Provide the (x, y) coordinate of the cell's center where the given text is located.  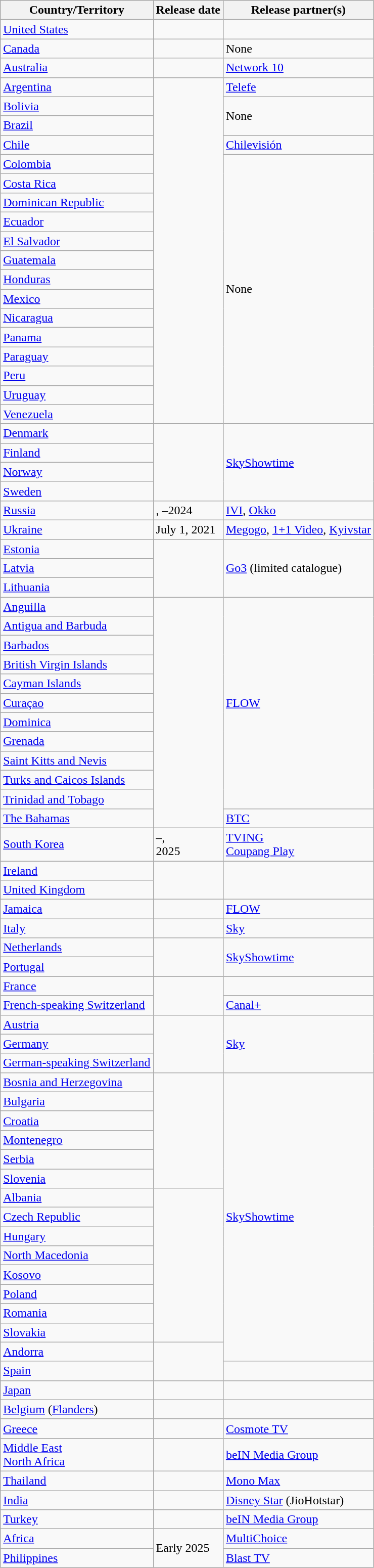
Network 10 (298, 68)
Kosovo (77, 1275)
Norway (77, 472)
German-speaking Switzerland (77, 1063)
Colombia (77, 164)
Slovakia (77, 1332)
Disney Star (JioHotstar) (298, 1500)
Philippines (77, 1558)
Brazil (77, 125)
Costa Rica (77, 183)
Ukraine (77, 529)
Czech Republic (77, 1217)
Bulgaria (77, 1101)
Latvia (77, 568)
Early 2025 (188, 1548)
Canal+ (298, 1005)
Japan (77, 1390)
Curaçao (77, 703)
Grenada (77, 741)
Uruguay (77, 395)
Estonia (77, 549)
Belgium (Flanders) (77, 1409)
France (77, 986)
Dominican Republic (77, 202)
Blast TV (298, 1558)
Telefe (298, 87)
Montenegro (77, 1140)
Go3 (limited catalogue) (298, 568)
Thailand (77, 1481)
Greece (77, 1428)
Netherlands (77, 948)
Sweden (77, 491)
Slovenia (77, 1179)
British Virgin Islands (77, 664)
Bolivia (77, 106)
Portugal (77, 967)
Turkey (77, 1519)
Dominica (77, 722)
Jamaica (77, 909)
Andorra (77, 1352)
Turks and Caicos Islands (77, 780)
Chile (77, 145)
Canada (77, 49)
India (77, 1500)
IVI, Okko (298, 510)
Venezuela (77, 414)
Argentina (77, 87)
MultiChoice (298, 1539)
The Bahamas (77, 818)
Panama (77, 337)
French-speaking Switzerland (77, 1005)
Antigua and Barbuda (77, 626)
Australia (77, 68)
–,2025 (188, 844)
Country/Territory (77, 10)
Guatemala (77, 260)
Serbia (77, 1159)
Mono Max (298, 1481)
Spain (77, 1371)
Ireland (77, 870)
Anguilla (77, 607)
Romania (77, 1313)
Trinidad and Tobago (77, 799)
Africa (77, 1539)
Barbados (77, 645)
Lithuania (77, 588)
El Salvador (77, 241)
Saint Kitts and Nevis (77, 760)
Italy (77, 928)
Release date (188, 10)
Megogo, 1+1 Video, Kyivstar (298, 529)
Nicaragua (77, 318)
United Kingdom (77, 890)
, –2024 (188, 510)
BTC (298, 818)
Ecuador (77, 221)
United States (77, 29)
Croatia (77, 1121)
July 1, 2021 (188, 529)
Cayman Islands (77, 684)
Albania (77, 1198)
North Macedonia (77, 1256)
Mexico (77, 299)
Poland (77, 1294)
Denmark (77, 433)
Chilevisión (298, 145)
Middle EastNorth Africa (77, 1454)
Finland (77, 453)
Cosmote TV (298, 1428)
Russia (77, 510)
South Korea (77, 844)
Release partner(s) (298, 10)
Hungary (77, 1236)
Honduras (77, 280)
Germany (77, 1044)
Paraguay (77, 356)
Austria (77, 1024)
Bosnia and Herzegovina (77, 1082)
Peru (77, 376)
TVINGCoupang Play (298, 844)
